Detect which cell encompasses the target text, then output its (x, y) center coordinate. 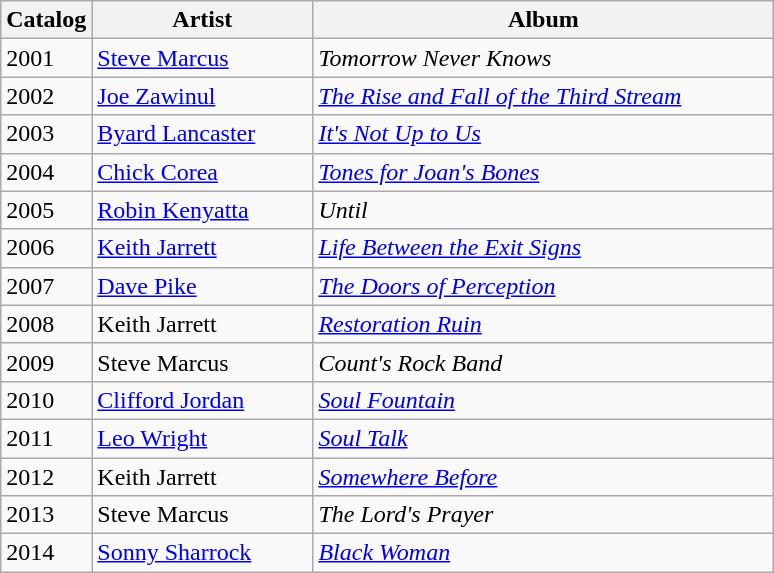
Sonny Sharrock (202, 553)
2010 (46, 400)
2009 (46, 362)
Robin Kenyatta (202, 210)
Dave Pike (202, 286)
Clifford Jordan (202, 400)
2006 (46, 248)
The Doors of Perception (544, 286)
Life Between the Exit Signs (544, 248)
Soul Fountain (544, 400)
2013 (46, 515)
It's Not Up to Us (544, 134)
Tones for Joan's Bones (544, 172)
Restoration Ruin (544, 324)
The Rise and Fall of the Third Stream (544, 96)
Until (544, 210)
2011 (46, 438)
2005 (46, 210)
Chick Corea (202, 172)
Soul Talk (544, 438)
2008 (46, 324)
2004 (46, 172)
Leo Wright (202, 438)
2014 (46, 553)
Tomorrow Never Knows (544, 58)
2002 (46, 96)
Count's Rock Band (544, 362)
Somewhere Before (544, 477)
Artist (202, 20)
Catalog (46, 20)
2003 (46, 134)
Black Woman (544, 553)
Joe Zawinul (202, 96)
2012 (46, 477)
Album (544, 20)
The Lord's Prayer (544, 515)
2007 (46, 286)
Byard Lancaster (202, 134)
2001 (46, 58)
